Search for the cell housing the specified text and yield its [X, Y] center coordinate. 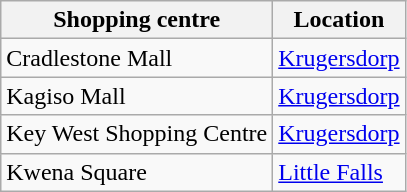
Key West Shopping Centre [137, 134]
Location [339, 20]
Little Falls [339, 172]
Shopping centre [137, 20]
Cradlestone Mall [137, 58]
Kwena Square [137, 172]
Kagiso Mall [137, 96]
